Provide the (x, y) coordinate of the cell's center where the given text is located.  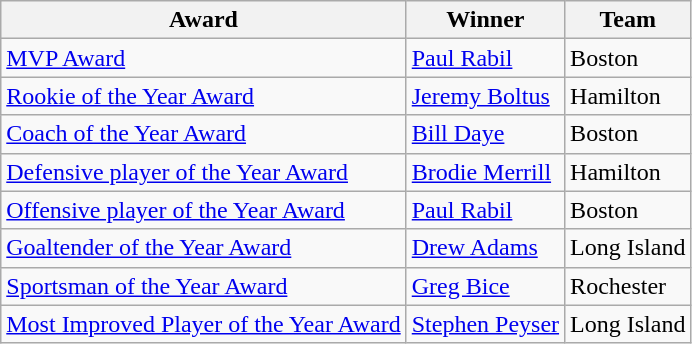
Defensive player of the Year Award (204, 172)
Rookie of the Year Award (204, 96)
Stephen Peyser (485, 324)
Goaltender of the Year Award (204, 248)
Rochester (628, 286)
Coach of the Year Award (204, 134)
Sportsman of the Year Award (204, 286)
Jeremy Boltus (485, 96)
Most Improved Player of the Year Award (204, 324)
Bill Daye (485, 134)
Winner (485, 20)
Team (628, 20)
Brodie Merrill (485, 172)
Greg Bice (485, 286)
MVP Award (204, 58)
Drew Adams (485, 248)
Award (204, 20)
Offensive player of the Year Award (204, 210)
